Output the (x, y) coordinate of the center of the cell containing the given text.  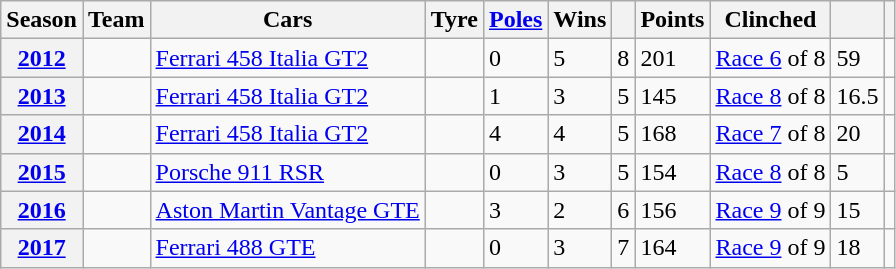
201 (672, 58)
168 (672, 134)
8 (624, 58)
59 (858, 58)
Cars (288, 20)
6 (624, 210)
Race 6 of 8 (770, 58)
2017 (42, 248)
Tyre (454, 20)
20 (858, 134)
Clinched (770, 20)
Season (42, 20)
Ferrari 488 GTE (288, 248)
Poles (515, 20)
Team (116, 20)
16.5 (858, 96)
2012 (42, 58)
164 (672, 248)
Porsche 911 RSR (288, 172)
Wins (580, 20)
2016 (42, 210)
2 (580, 210)
154 (672, 172)
Aston Martin Vantage GTE (288, 210)
1 (515, 96)
156 (672, 210)
7 (624, 248)
Points (672, 20)
18 (858, 248)
Race 7 of 8 (770, 134)
15 (858, 210)
2014 (42, 134)
145 (672, 96)
2013 (42, 96)
2015 (42, 172)
